Pinpoint the cell where the given text exists, returning its (X, Y) midpoint coordinate. 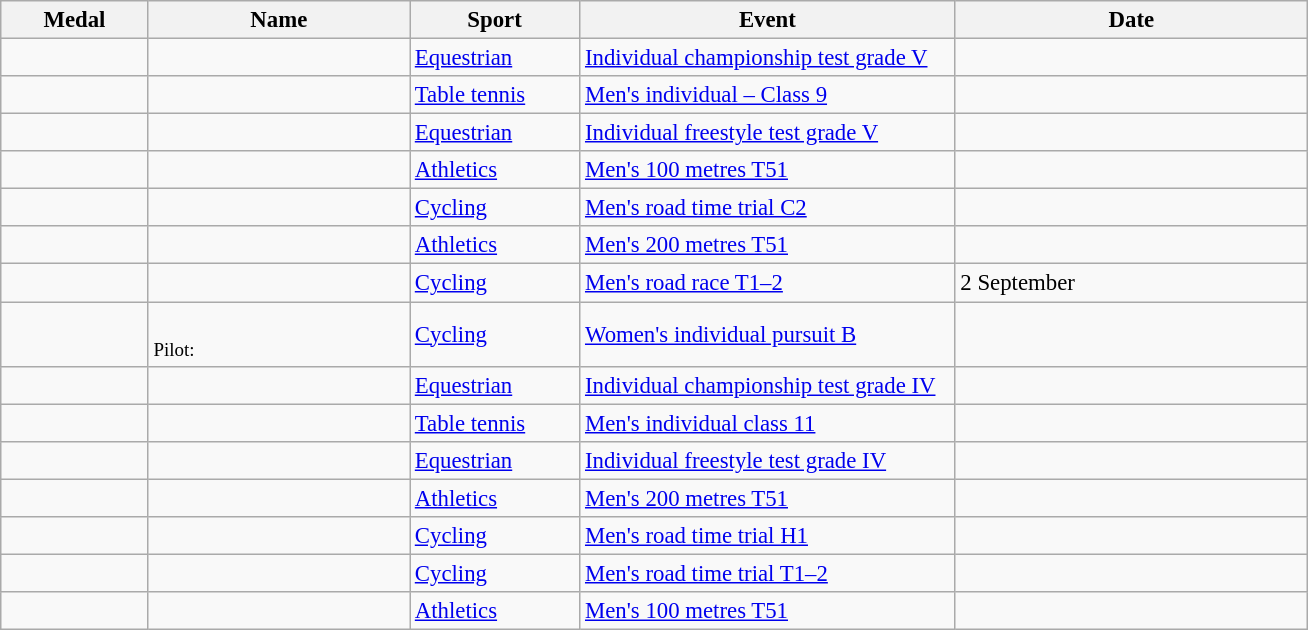
Men's road race T1–2 (768, 283)
2 September (1132, 283)
Sport (495, 20)
Men's road time trial H1 (768, 536)
Men's individual class 11 (768, 423)
Men's road time trial C2 (768, 208)
Event (768, 20)
Name (278, 20)
Individual championship test grade V (768, 58)
Individual freestyle test grade V (768, 133)
Medal (74, 20)
Individual freestyle test grade IV (768, 460)
Men's individual – Class 9 (768, 95)
Pilot: (278, 334)
Men's road time trial T1–2 (768, 573)
Individual championship test grade IV (768, 385)
Women's individual pursuit B (768, 334)
Date (1132, 20)
